Identify which cell holds the provided text, then report its (X, Y) central coordinate. 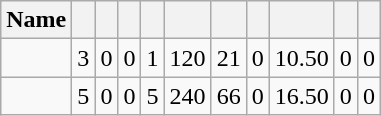
1 (152, 58)
120 (188, 58)
16.50 (302, 96)
Name (36, 20)
3 (84, 58)
10.50 (302, 58)
240 (188, 96)
21 (228, 58)
66 (228, 96)
